Search for the cell housing the specified text and yield its [X, Y] center coordinate. 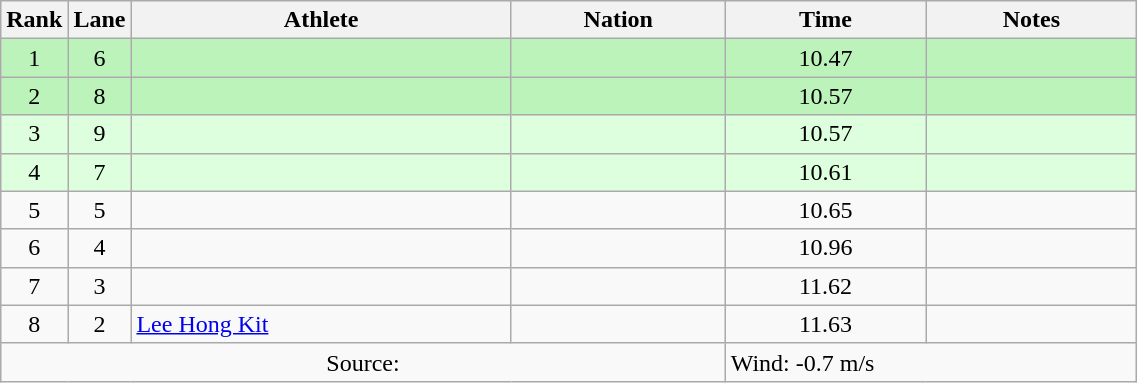
10.47 [826, 58]
1 [34, 58]
Rank [34, 20]
9 [100, 134]
11.63 [826, 324]
10.61 [826, 172]
Source: [363, 362]
Notes [1032, 20]
10.65 [826, 210]
Lee Hong Kit [321, 324]
Nation [618, 20]
Time [826, 20]
Athlete [321, 20]
Wind: -0.7 m/s [931, 362]
10.96 [826, 248]
Lane [100, 20]
11.62 [826, 286]
